Provide the (x, y) coordinate of the cell's center where the given text is located.  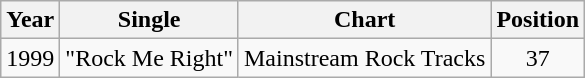
37 (538, 58)
"Rock Me Right" (150, 58)
Mainstream Rock Tracks (364, 58)
Position (538, 20)
Chart (364, 20)
1999 (30, 58)
Single (150, 20)
Year (30, 20)
